Detect which cell encompasses the target text, then output its (x, y) center coordinate. 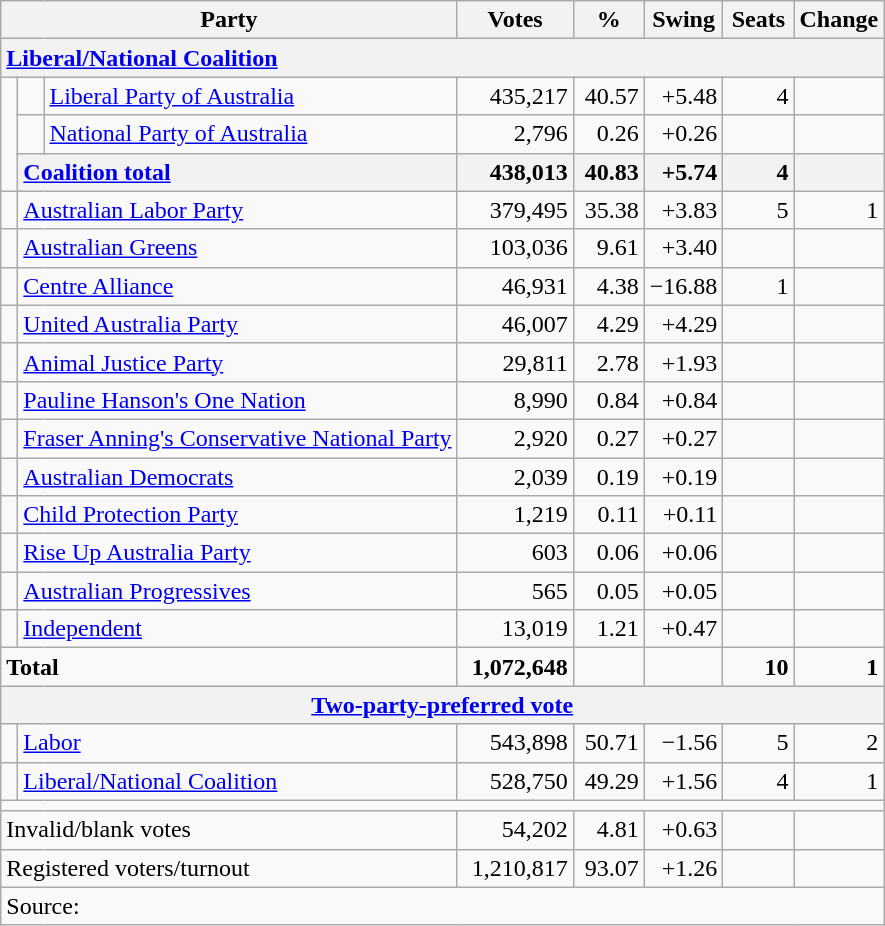
35.38 (608, 210)
528,750 (515, 781)
603 (515, 553)
93.07 (608, 868)
+0.63 (684, 830)
−1.56 (684, 743)
565 (515, 591)
+0.84 (684, 400)
+0.05 (684, 591)
2,796 (515, 134)
+0.11 (684, 515)
% (608, 20)
+0.27 (684, 438)
Swing (684, 20)
Seats (758, 20)
Pauline Hanson's One Nation (238, 400)
379,495 (515, 210)
2 (839, 743)
Invalid/blank votes (229, 830)
+0.19 (684, 477)
Source: (442, 906)
Total (229, 667)
+0.47 (684, 629)
1,210,817 (515, 868)
−16.88 (684, 286)
Party (229, 20)
2,920 (515, 438)
438,013 (515, 172)
0.26 (608, 134)
1,219 (515, 515)
46,007 (515, 324)
50.71 (608, 743)
2.78 (608, 362)
13,019 (515, 629)
+5.48 (684, 96)
1,072,648 (515, 667)
+4.29 (684, 324)
Votes (515, 20)
46,931 (515, 286)
2,039 (515, 477)
Australian Progressives (238, 591)
Liberal Party of Australia (250, 96)
Labor (238, 743)
4.81 (608, 830)
United Australia Party (238, 324)
Australian Democrats (238, 477)
0.05 (608, 591)
+3.40 (684, 248)
0.84 (608, 400)
9.61 (608, 248)
+1.93 (684, 362)
Centre Alliance (238, 286)
Animal Justice Party (238, 362)
8,990 (515, 400)
Australian Greens (238, 248)
Coalition total (238, 172)
Change (839, 20)
49.29 (608, 781)
10 (758, 667)
54,202 (515, 830)
543,898 (515, 743)
Registered voters/turnout (229, 868)
+3.83 (684, 210)
+0.26 (684, 134)
+1.56 (684, 781)
+1.26 (684, 868)
Rise Up Australia Party (238, 553)
+5.74 (684, 172)
1.21 (608, 629)
Child Protection Party (238, 515)
4.29 (608, 324)
29,811 (515, 362)
40.57 (608, 96)
Fraser Anning's Conservative National Party (238, 438)
National Party of Australia (250, 134)
Australian Labor Party (238, 210)
+0.06 (684, 553)
0.19 (608, 477)
103,036 (515, 248)
435,217 (515, 96)
0.27 (608, 438)
Independent (238, 629)
4.38 (608, 286)
0.06 (608, 553)
0.11 (608, 515)
40.83 (608, 172)
Two-party-preferred vote (442, 705)
